For the text-containing cell, return its midpoint in (x, y) coordinate format. 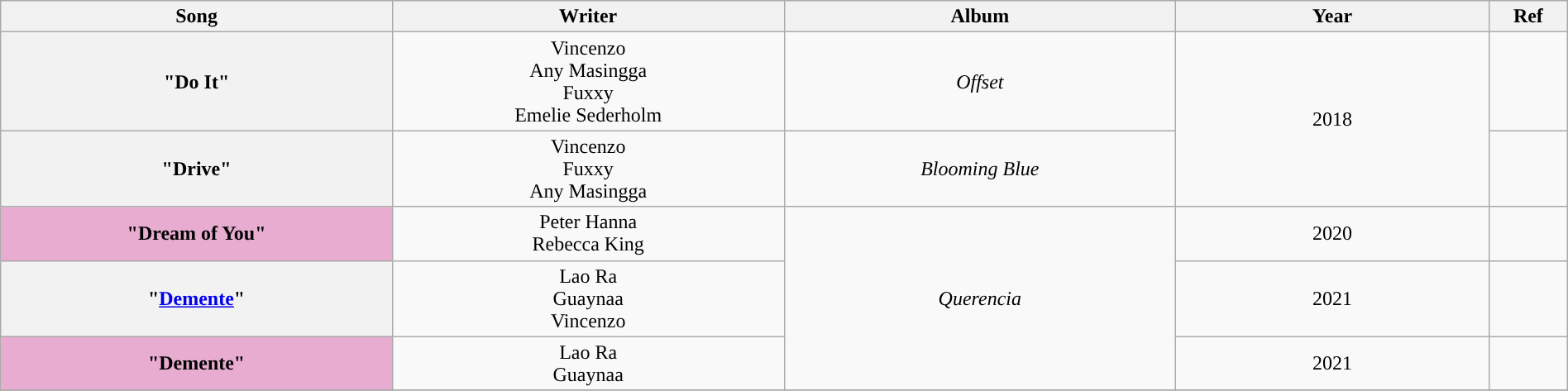
Peter HannaRebecca King (588, 233)
VincenzoAny MasinggaFuxxyEmelie Sederholm (588, 81)
Ref (1528, 17)
"Do It" (197, 81)
Writer (588, 17)
Song (197, 17)
Querencia (980, 298)
Year (1333, 17)
"Dream of You" (197, 233)
Lao RaGuaynaa (588, 364)
"Drive" (197, 169)
Offset (980, 81)
Album (980, 17)
2018 (1333, 119)
Blooming Blue (980, 169)
Lao RaGuaynaaVincenzo (588, 298)
2020 (1333, 233)
VincenzoFuxxyAny Masingga (588, 169)
